Detect which cell encompasses the target text, then output its (x, y) center coordinate. 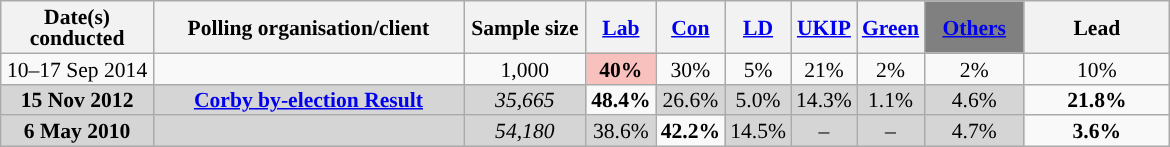
1.1% (890, 100)
35,665 (526, 100)
4.7% (974, 132)
Corby by-election Result (308, 100)
48.4% (620, 100)
Con (690, 27)
5.0% (758, 100)
54,180 (526, 132)
30% (690, 68)
6 May 2010 (78, 132)
5% (758, 68)
1,000 (526, 68)
38.6% (620, 132)
Lead (1096, 27)
15 Nov 2012 (78, 100)
Date(s)conducted (78, 27)
Green (890, 27)
Polling organisation/client (308, 27)
LD (758, 27)
Others (974, 27)
4.6% (974, 100)
40% (620, 68)
Sample size (526, 27)
UKIP (824, 27)
10–17 Sep 2014 (78, 68)
14.5% (758, 132)
Lab (620, 27)
21% (824, 68)
26.6% (690, 100)
21.8% (1096, 100)
3.6% (1096, 132)
10% (1096, 68)
42.2% (690, 132)
14.3% (824, 100)
